Output the (X, Y) coordinate of the center of the cell containing the given text.  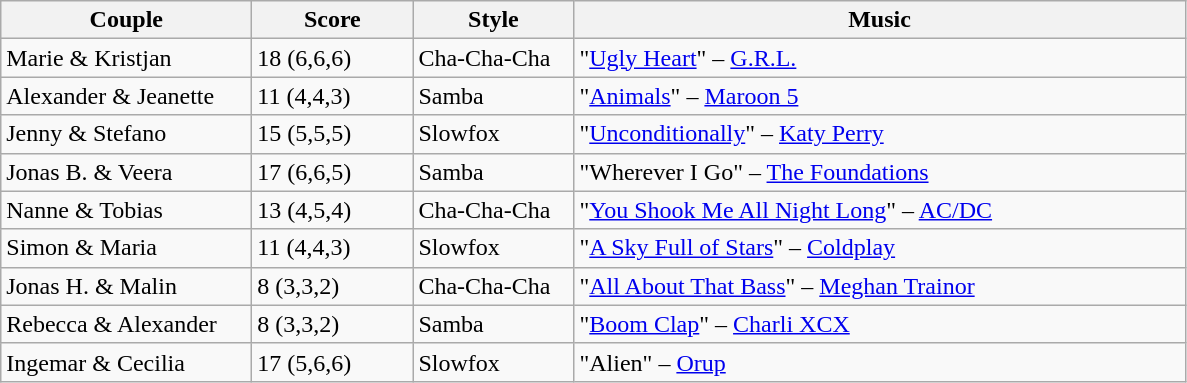
"Wherever I Go" – The Foundations (880, 172)
"Ugly Heart" – G.R.L. (880, 58)
15 (5,5,5) (332, 134)
"Alien" – Orup (880, 362)
18 (6,6,6) (332, 58)
"Unconditionally" – Katy Perry (880, 134)
"A Sky Full of Stars" – Coldplay (880, 248)
17 (6,6,5) (332, 172)
Style (494, 20)
"All About That Bass" – Meghan Trainor (880, 286)
17 (5,6,6) (332, 362)
"Animals" – Maroon 5 (880, 96)
Simon & Maria (126, 248)
Rebecca & Alexander (126, 324)
"Boom Clap" – Charli XCX (880, 324)
Nanne & Tobias (126, 210)
Jonas B. & Veera (126, 172)
13 (4,5,4) (332, 210)
"You Shook Me All Night Long" – AC/DC (880, 210)
Music (880, 20)
Jonas H. & Malin (126, 286)
Marie & Kristjan (126, 58)
Couple (126, 20)
Jenny & Stefano (126, 134)
Alexander & Jeanette (126, 96)
Ingemar & Cecilia (126, 362)
Score (332, 20)
